Search for the cell housing the specified text and yield its (x, y) center coordinate. 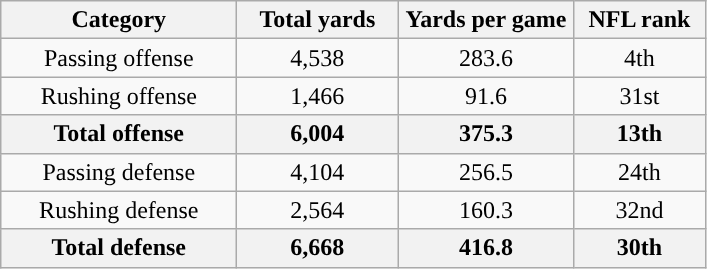
32nd (640, 210)
Total yards (318, 20)
1,466 (318, 96)
283.6 (486, 58)
Total offense (119, 134)
Category (119, 20)
4,538 (318, 58)
31st (640, 96)
Total defense (119, 248)
416.8 (486, 248)
Rushing offense (119, 96)
6,668 (318, 248)
4,104 (318, 172)
256.5 (486, 172)
30th (640, 248)
2,564 (318, 210)
160.3 (486, 210)
375.3 (486, 134)
13th (640, 134)
91.6 (486, 96)
Yards per game (486, 20)
4th (640, 58)
6,004 (318, 134)
NFL rank (640, 20)
Passing offense (119, 58)
Rushing defense (119, 210)
Passing defense (119, 172)
24th (640, 172)
